Identify which cell holds the provided text, then report its (X, Y) central coordinate. 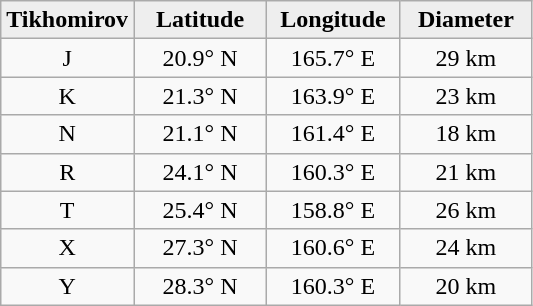
27.3° N (200, 248)
Latitude (200, 20)
163.9° E (334, 96)
158.8° E (334, 210)
21.1° N (200, 134)
X (68, 248)
N (68, 134)
161.4° E (334, 134)
J (68, 58)
165.7° E (334, 58)
Y (68, 286)
24 km (466, 248)
21.3° N (200, 96)
K (68, 96)
21 km (466, 172)
25.4° N (200, 210)
28.3° N (200, 286)
26 km (466, 210)
Longitude (334, 20)
29 km (466, 58)
R (68, 172)
T (68, 210)
160.6° E (334, 248)
23 km (466, 96)
Tikhomirov (68, 20)
20 km (466, 286)
24.1° N (200, 172)
18 km (466, 134)
20.9° N (200, 58)
Diameter (466, 20)
